Locate the cell with the specified text and output its (X, Y) center coordinate. 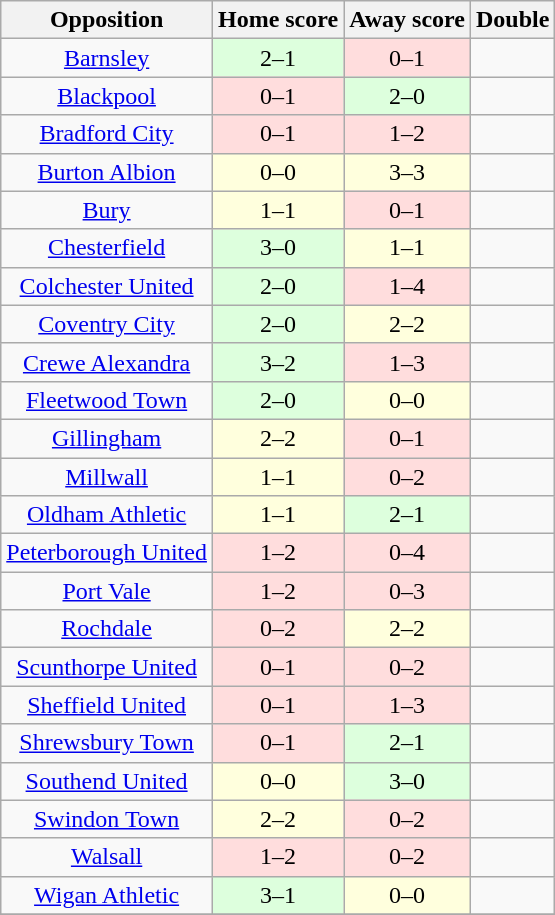
3–1 (278, 895)
Blackpool (107, 96)
Bury (107, 210)
Sheffield United (107, 705)
Scunthorpe United (107, 667)
Fleetwood Town (107, 400)
Opposition (107, 20)
Barnsley (107, 58)
Peterborough United (107, 553)
Away score (408, 20)
Shrewsbury Town (107, 743)
Swindon Town (107, 819)
Walsall (107, 857)
Gillingham (107, 438)
Chesterfield (107, 248)
1–4 (408, 286)
Wigan Athletic (107, 895)
Double (513, 20)
0–4 (408, 553)
Coventry City (107, 324)
0–3 (408, 591)
3–3 (408, 172)
Burton Albion (107, 172)
3–2 (278, 362)
Port Vale (107, 591)
Southend United (107, 781)
Home score (278, 20)
Bradford City (107, 134)
Rochdale (107, 629)
Colchester United (107, 286)
Oldham Athletic (107, 515)
Crewe Alexandra (107, 362)
Millwall (107, 477)
